Detect which cell encompasses the target text, then output its [X, Y] center coordinate. 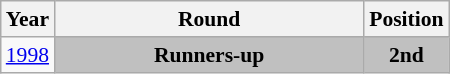
2nd [406, 55]
Position [406, 19]
Runners-up [209, 55]
1998 [28, 55]
Year [28, 19]
Round [209, 19]
